Search for the cell housing the specified text and yield its (x, y) center coordinate. 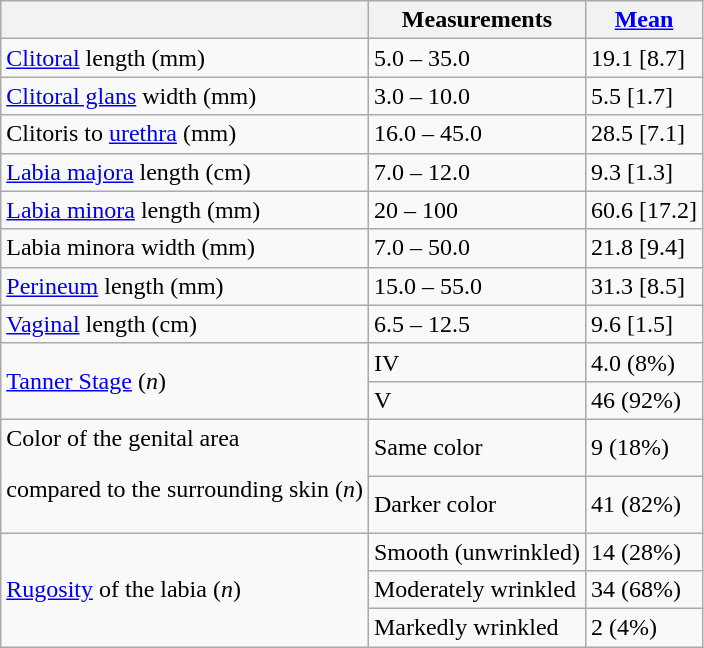
19.1 [8.7] (644, 58)
Clitoris to urethra (mm) (185, 134)
2 (4%) (644, 628)
Clitoral glans width (mm) (185, 96)
21.8 [9.4] (644, 248)
20 – 100 (476, 210)
9 (18%) (644, 448)
Perineum length (mm) (185, 286)
Vaginal length (cm) (185, 324)
4.0 (8%) (644, 362)
V (476, 400)
Markedly wrinkled (476, 628)
9.3 [1.3] (644, 172)
Moderately wrinkled (476, 590)
41 (82%) (644, 504)
31.3 [8.5] (644, 286)
9.6 [1.5] (644, 324)
Clitoral length (mm) (185, 58)
Labia minora length (mm) (185, 210)
Color of the genital areacompared to the surrounding skin (n) (185, 476)
7.0 – 12.0 (476, 172)
5.5 [1.7] (644, 96)
Same color (476, 448)
Mean (644, 20)
34 (68%) (644, 590)
15.0 – 55.0 (476, 286)
3.0 – 10.0 (476, 96)
Rugosity of the labia (n) (185, 589)
16.0 – 45.0 (476, 134)
46 (92%) (644, 400)
5.0 – 35.0 (476, 58)
IV (476, 362)
Darker color (476, 504)
7.0 – 50.0 (476, 248)
Labia minora width (mm) (185, 248)
60.6 [17.2] (644, 210)
Measurements (476, 20)
Tanner Stage (n) (185, 381)
28.5 [7.1] (644, 134)
Smooth (unwrinkled) (476, 551)
6.5 – 12.5 (476, 324)
14 (28%) (644, 551)
Labia majora length (cm) (185, 172)
